Scan for the cell matching the given text and deliver its [X, Y] coordinate at center. 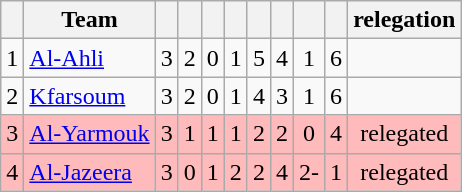
Al-Ahli [90, 58]
5 [258, 58]
Kfarsoum [90, 96]
relegation [404, 20]
Team [90, 20]
Al-Jazeera [90, 172]
2- [308, 172]
Al-Yarmouk [90, 134]
